Output the (x, y) coordinate of the center of the cell containing the given text.  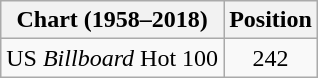
Chart (1958–2018) (112, 20)
Position (271, 20)
242 (271, 58)
US Billboard Hot 100 (112, 58)
